For the text-containing cell, return its midpoint in (X, Y) coordinate format. 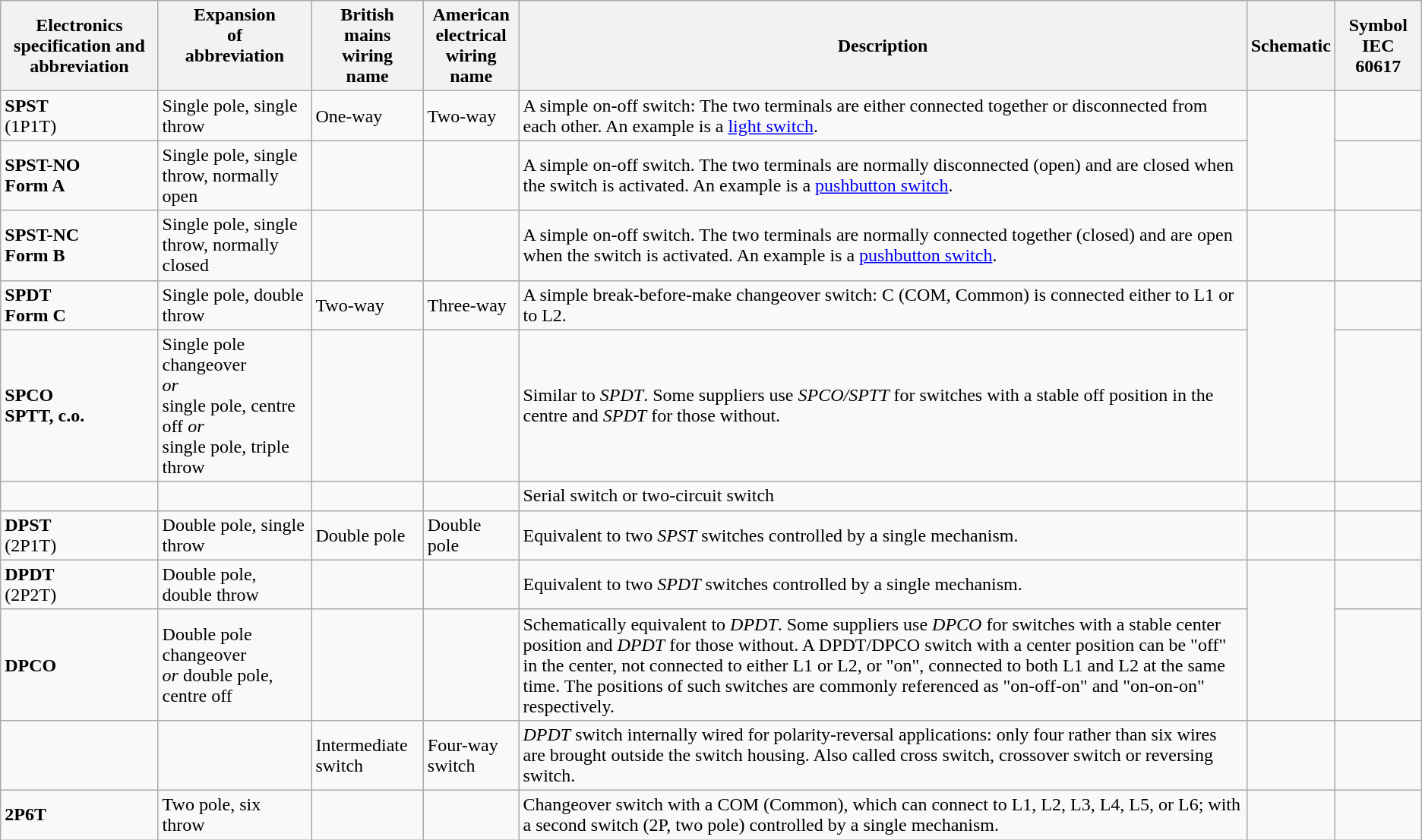
A simple on-off switch: The two terminals are either connected together or disconnected from each other. An example is a light switch. (883, 115)
DPCO (79, 665)
Similar to SPDT. Some suppliers use SPCO/SPTT for switches with a stable off position in the centre and SPDT for those without. (883, 406)
DPDT(2P2T) (79, 585)
Single pole, double throw (235, 305)
Four-way switch (471, 755)
Equivalent to two SPST switches controlled by a single mechanism. (883, 535)
SPCOSPTT, c.o. (79, 406)
Equivalent to two SPDT switches controlled by a single mechanism. (883, 585)
SPST-NCForm B (79, 245)
Single pole, single throw, normally open (235, 175)
Britishmains wiringname (368, 46)
Expansion ofabbreviation (235, 46)
Electronics specification and abbreviation (79, 46)
Serial switch or two-circuit switch (883, 496)
SPDTForm C (79, 305)
American electricalwiringname (471, 46)
Three-way (471, 305)
Double pole, single throw (235, 535)
One-way (368, 115)
A simple break-before-make changeover switch: C (COM, Common) is connected either to L1 or to L2. (883, 305)
SPST-NOForm A (79, 175)
Two pole, six throw (235, 814)
Single pole, single throw, normally closed (235, 245)
Single pole, single throw (235, 115)
Intermediate switch (368, 755)
Description (883, 46)
Double pole, double throw (235, 585)
2P6T (79, 814)
DPST(2P1T) (79, 535)
Symbol IEC 60617 (1378, 46)
Schematic (1291, 46)
Double pole changeover or double pole, centre off (235, 665)
SPST(1P1T) (79, 115)
Single pole changeoverorsingle pole, centre off orsingle pole, triple throw (235, 406)
